Output the (X, Y) coordinate of the center of the cell containing the given text.  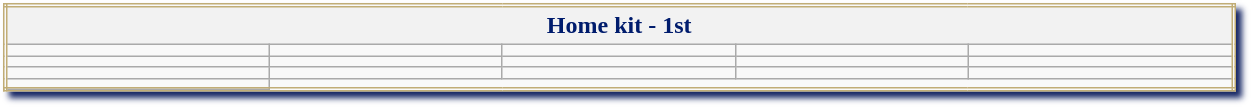
Home kit - 1st (619, 25)
